Output the (X, Y) coordinate of the center of the cell containing the given text.  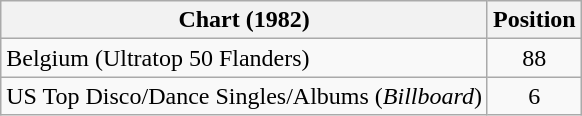
Belgium (Ultratop 50 Flanders) (244, 58)
88 (534, 58)
US Top Disco/Dance Singles/Albums (Billboard) (244, 96)
Chart (1982) (244, 20)
6 (534, 96)
Position (534, 20)
